Extract the (X, Y) coordinate from the center of the cell holding the provided text.  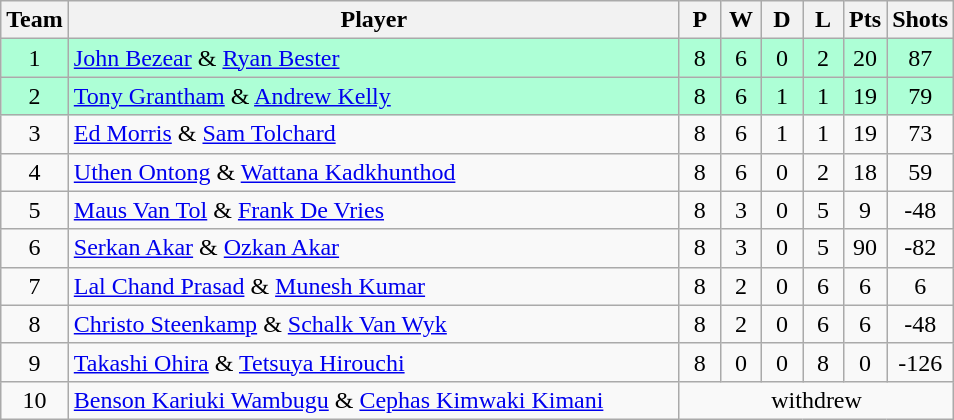
Uthen Ontong & Wattana Kadkhunthod (374, 172)
7 (35, 286)
87 (920, 58)
4 (35, 172)
Shots (920, 20)
20 (866, 58)
L (824, 20)
P (700, 20)
John Bezear & Ryan Bester (374, 58)
Tony Grantham & Andrew Kelly (374, 96)
Pts (866, 20)
Player (374, 20)
-82 (920, 248)
-126 (920, 362)
Maus Van Tol & Frank De Vries (374, 210)
Ed Morris & Sam Tolchard (374, 134)
73 (920, 134)
59 (920, 172)
18 (866, 172)
79 (920, 96)
W (740, 20)
Benson Kariuki Wambugu & Cephas Kimwaki Kimani (374, 400)
90 (866, 248)
10 (35, 400)
Team (35, 20)
Christo Steenkamp & Schalk Van Wyk (374, 324)
Takashi Ohira & Tetsuya Hirouchi (374, 362)
withdrew (816, 400)
D (782, 20)
Serkan Akar & Ozkan Akar (374, 248)
Lal Chand Prasad & Munesh Kumar (374, 286)
